Return the [X, Y] coordinate for the center point of the cell that contains the specified text.  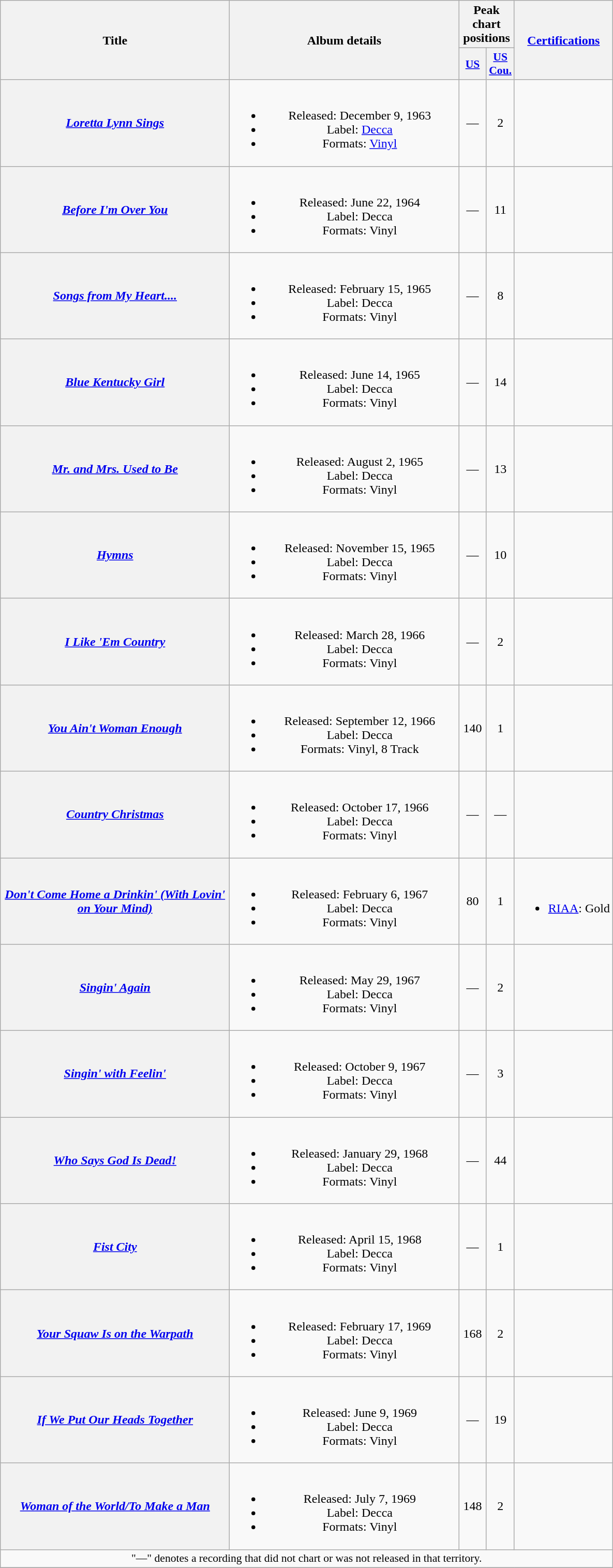
Mr. and Mrs. Used to Be [115, 469]
80 [473, 901]
Fist City [115, 1247]
Singin' Again [115, 987]
11 [500, 209]
Released: January 29, 1968Label: DeccaFormats: Vinyl [345, 1160]
Released: August 2, 1965Label: DeccaFormats: Vinyl [345, 469]
148 [473, 1506]
Released: September 12, 1966Label: DeccaFormats: Vinyl, 8 Track [345, 728]
Released: November 15, 1965Label: DeccaFormats: Vinyl [345, 555]
Loretta Lynn Sings [115, 123]
RIAA: Gold [563, 901]
Peak chartpositions [486, 24]
Released: February 17, 1969Label: DeccaFormats: Vinyl [345, 1333]
I Like 'Em Country [115, 642]
Singin' with Feelin' [115, 1074]
Released: February 6, 1967Label: DeccaFormats: Vinyl [345, 901]
Released: February 15, 1965Label: DeccaFormats: Vinyl [345, 296]
8 [500, 296]
Released: June 14, 1965Label: DeccaFormats: Vinyl [345, 382]
You Ain't Woman Enough [115, 728]
Your Squaw Is on the Warpath [115, 1333]
Released: May 29, 1967Label: DeccaFormats: Vinyl [345, 987]
Who Says God Is Dead! [115, 1160]
If We Put Our Heads Together [115, 1420]
Released: October 9, 1967Label: DeccaFormats: Vinyl [345, 1074]
Released: June 9, 1969Label: DeccaFormats: Vinyl [345, 1420]
168 [473, 1333]
Songs from My Heart.... [115, 296]
Don't Come Home a Drinkin' (With Lovin' on Your Mind) [115, 901]
Hymns [115, 555]
13 [500, 469]
Released: March 28, 1966Label: DeccaFormats: Vinyl [345, 642]
44 [500, 1160]
Released: June 22, 1964Label: DeccaFormats: Vinyl [345, 209]
Album details [345, 40]
Released: December 9, 1963Label: DeccaFormats: Vinyl [345, 123]
Country Christmas [115, 815]
10 [500, 555]
Blue Kentucky Girl [115, 382]
Released: April 15, 1968Label: DeccaFormats: Vinyl [345, 1247]
Woman of the World/To Make a Man [115, 1506]
US [473, 64]
"—" denotes a recording that did not chart or was not released in that territory. [307, 1559]
Released: October 17, 1966Label: DeccaFormats: Vinyl [345, 815]
Certifications [563, 40]
Before I'm Over You [115, 209]
Title [115, 40]
140 [473, 728]
Released: July 7, 1969Label: DeccaFormats: Vinyl [345, 1506]
19 [500, 1420]
USCou. [500, 64]
14 [500, 382]
3 [500, 1074]
